Return the (x, y) coordinate for the center point of the cell that contains the specified text.  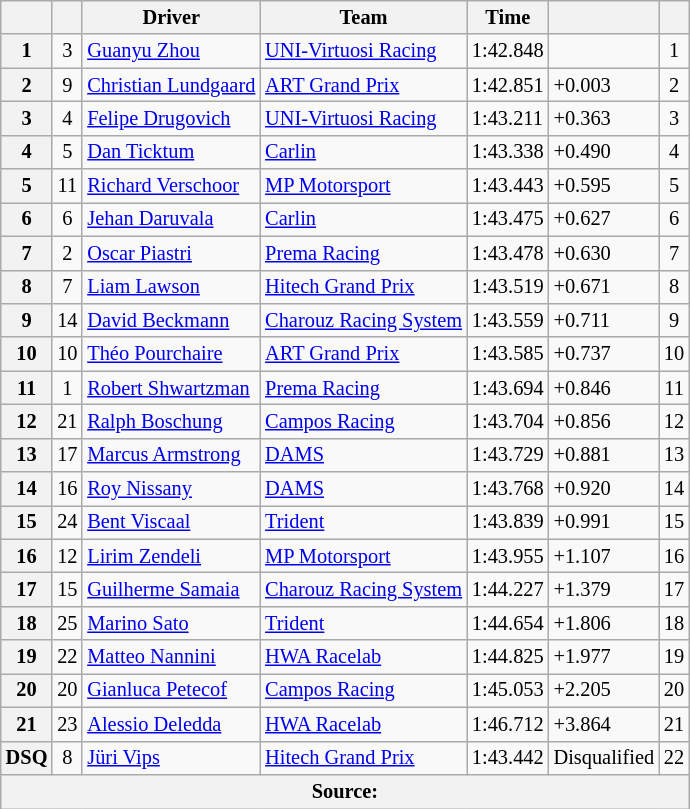
Bent Viscaal (171, 522)
+0.363 (604, 118)
Gianluca Petecof (171, 690)
+1.379 (604, 589)
+0.630 (604, 253)
25 (67, 623)
1:43.443 (508, 186)
Jehan Daruvala (171, 219)
1:43.729 (508, 455)
Richard Verschoor (171, 186)
+1.107 (604, 556)
1:43.478 (508, 253)
Guilherme Samaia (171, 589)
1:43.338 (508, 152)
Roy Nissany (171, 489)
+0.595 (604, 186)
DSQ (27, 758)
+0.856 (604, 421)
Source: (345, 791)
Liam Lawson (171, 287)
1:43.442 (508, 758)
1:44.825 (508, 657)
1:43.955 (508, 556)
Driver (171, 17)
Théo Pourchaire (171, 354)
+2.205 (604, 690)
23 (67, 724)
1:46.712 (508, 724)
1:43.768 (508, 489)
+0.881 (604, 455)
Robert Shwartzman (171, 388)
1:43.211 (508, 118)
1:45.053 (508, 690)
Dan Ticktum (171, 152)
+1.806 (604, 623)
+0.671 (604, 287)
+0.711 (604, 320)
1:42.851 (508, 85)
1:43.475 (508, 219)
Ralph Boschung (171, 421)
+0.920 (604, 489)
Jüri Vips (171, 758)
1:44.654 (508, 623)
+0.003 (604, 85)
Marino Sato (171, 623)
Felipe Drugovich (171, 118)
Oscar Piastri (171, 253)
+1.977 (604, 657)
David Beckmann (171, 320)
Alessio Deledda (171, 724)
1:44.227 (508, 589)
24 (67, 522)
1:43.704 (508, 421)
1:43.839 (508, 522)
1:43.559 (508, 320)
Time (508, 17)
+0.737 (604, 354)
+0.490 (604, 152)
1:42.848 (508, 51)
Team (364, 17)
+3.864 (604, 724)
Guanyu Zhou (171, 51)
Matteo Nannini (171, 657)
1:43.519 (508, 287)
Marcus Armstrong (171, 455)
Disqualified (604, 758)
+0.627 (604, 219)
Lirim Zendeli (171, 556)
1:43.694 (508, 388)
1:43.585 (508, 354)
Christian Lundgaard (171, 85)
+0.991 (604, 522)
+0.846 (604, 388)
